Provide the (x, y) coordinate of the cell's center where the given text is located.  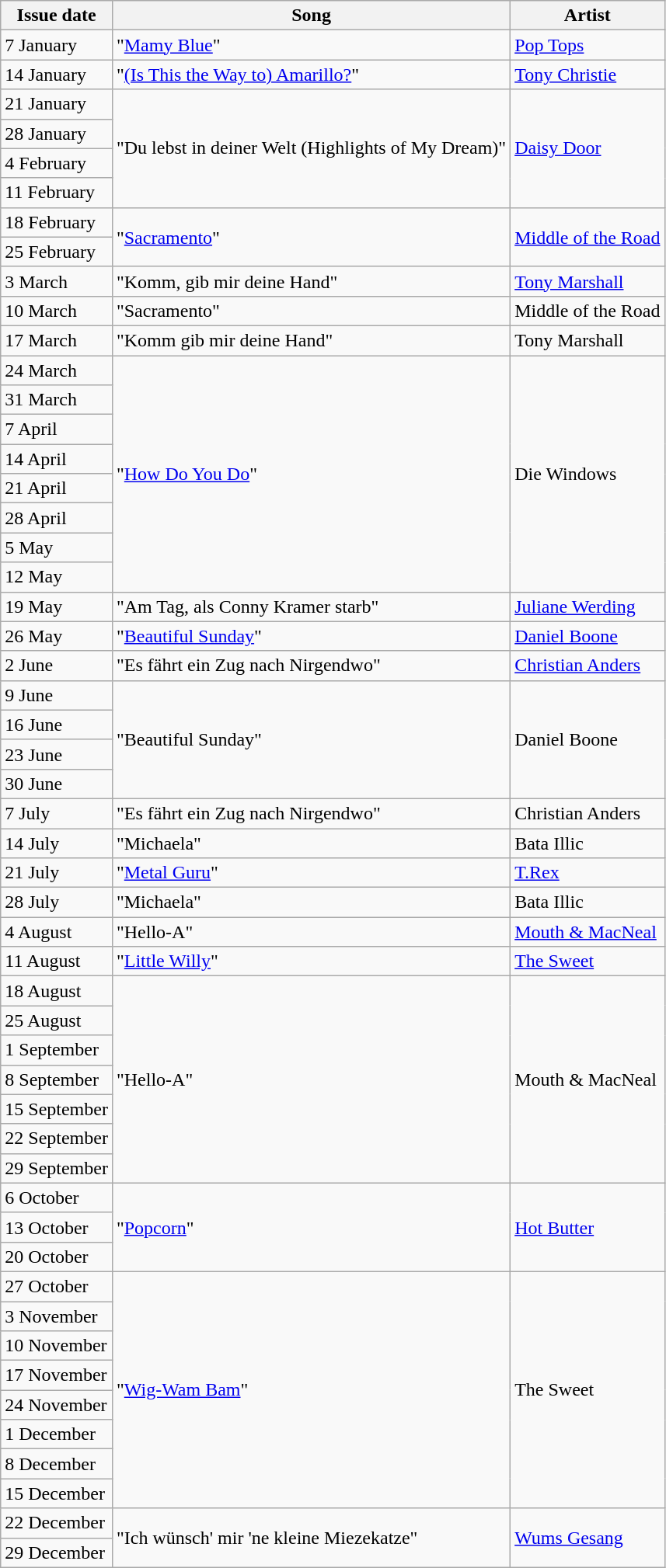
"Ich wünsch' mir 'ne kleine Miezekatze" (311, 1538)
"Du lebst in deiner Welt (Highlights of My Dream)" (311, 148)
Daisy Door (588, 148)
8 September (57, 1080)
24 March (57, 370)
20 October (57, 1257)
10 March (57, 311)
8 December (57, 1464)
3 November (57, 1316)
Artist (588, 16)
"Am Tag, als Conny Kramer starb" (311, 607)
7 April (57, 429)
18 August (57, 991)
11 August (57, 961)
7 January (57, 45)
19 May (57, 607)
22 September (57, 1139)
T.Rex (588, 873)
29 December (57, 1552)
1 December (57, 1434)
4 February (57, 163)
28 July (57, 902)
16 June (57, 725)
Juliane Werding (588, 607)
"How Do You Do" (311, 474)
Die Windows (588, 474)
"Little Willy" (311, 961)
2 June (57, 666)
"Mamy Blue" (311, 45)
15 September (57, 1109)
Wums Gesang (588, 1538)
"Wig-Wam Bam" (311, 1389)
26 May (57, 636)
14 April (57, 459)
Issue date (57, 16)
31 March (57, 400)
Pop Tops (588, 45)
Hot Butter (588, 1227)
23 June (57, 754)
17 November (57, 1375)
14 January (57, 75)
"Metal Guru" (311, 873)
25 August (57, 1020)
14 July (57, 843)
29 September (57, 1168)
15 December (57, 1493)
Song (311, 16)
11 February (57, 193)
4 August (57, 932)
24 November (57, 1405)
Tony Christie (588, 75)
"(Is This the Way to) Amarillo?" (311, 75)
"Komm, gib mir deine Hand" (311, 281)
7 July (57, 813)
25 February (57, 252)
10 November (57, 1346)
3 March (57, 281)
22 December (57, 1523)
18 February (57, 222)
21 July (57, 873)
27 October (57, 1286)
21 April (57, 488)
5 May (57, 548)
"Popcorn" (311, 1227)
12 May (57, 577)
28 January (57, 134)
"Komm gib mir deine Hand" (311, 340)
9 June (57, 695)
1 September (57, 1050)
28 April (57, 518)
13 October (57, 1227)
30 June (57, 784)
6 October (57, 1198)
21 January (57, 104)
17 March (57, 340)
